Scan for the cell matching the given text and deliver its [X, Y] coordinate at center. 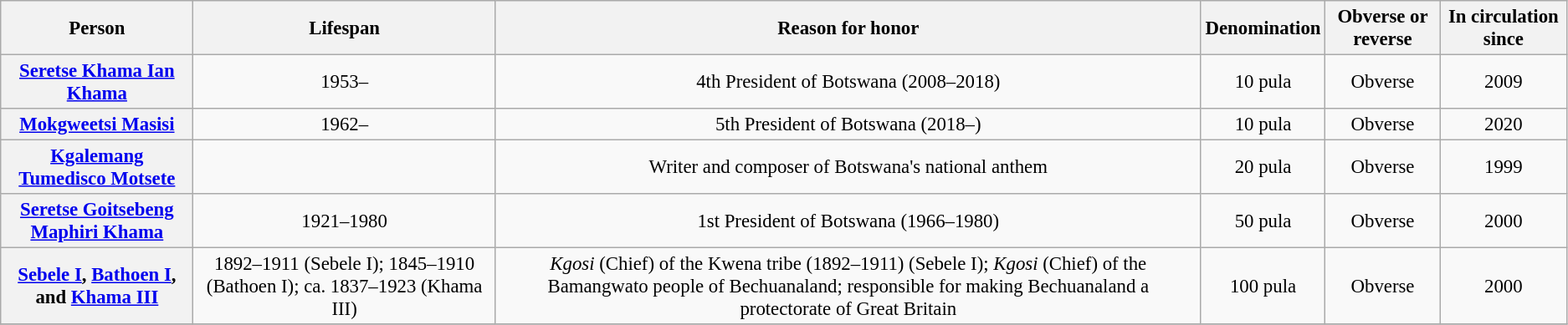
4th President of Botswana (2008–2018) [848, 82]
2020 [1503, 124]
Person [97, 28]
50 pula [1263, 221]
Kgalemang Tumedisco Motsete [97, 167]
Mokgweetsi Masisi [97, 124]
In circulation since [1503, 28]
2009 [1503, 82]
Seretse Khama Ian Khama [97, 82]
Denomination [1263, 28]
5th President of Botswana (2018–) [848, 124]
1953– [345, 82]
1962– [345, 124]
Sebele I, Bathoen I, and Khama III [97, 287]
1999 [1503, 167]
1st President of Botswana (1966–1980) [848, 221]
Reason for honor [848, 28]
20 pula [1263, 167]
Obverse or reverse [1382, 28]
Seretse Goitsebeng Maphiri Khama [97, 221]
Lifespan [345, 28]
1921–1980 [345, 221]
100 pula [1263, 287]
1892–1911 (Sebele I); 1845–1910 (Bathoen I); ca. 1837–1923 (Khama III) [345, 287]
Writer and composer of Botswana's national anthem [848, 167]
